Capture the cell that displays the provided text and extract its [X, Y] central coordinate. 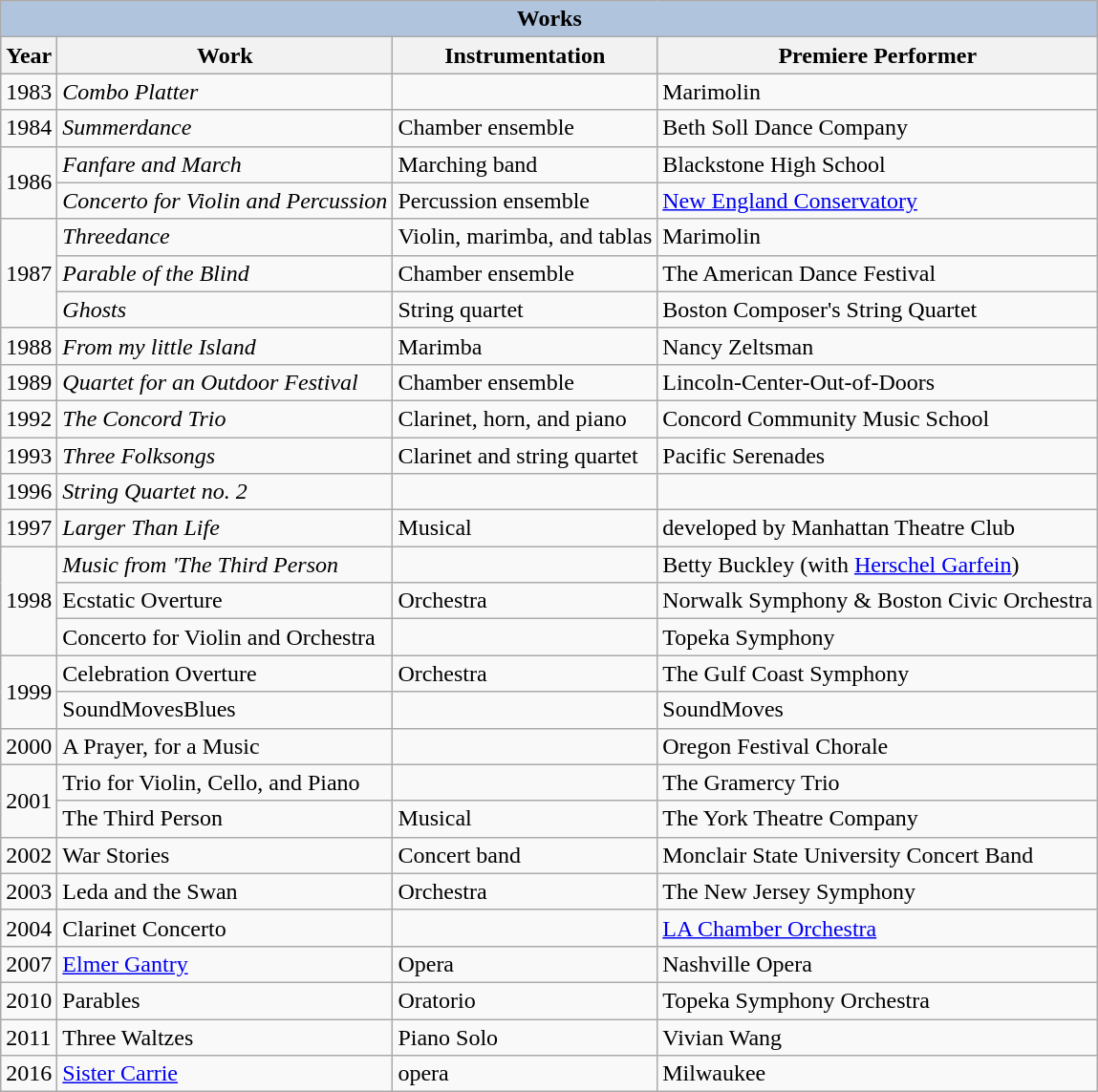
LA Chamber Orchestra [877, 928]
Clarinet and string quartet [526, 456]
SoundMovesBlues [226, 710]
Boston Composer's String Quartet [877, 310]
Trio for Violin, Cello, and Piano [226, 782]
From my little Island [226, 346]
Beth Soll Dance Company [877, 128]
Instrumentation [526, 55]
Concord Community Music School [877, 418]
Oregon Festival Chorale [877, 746]
Celebration Overture [226, 674]
2000 [29, 746]
1984 [29, 128]
War Stories [226, 855]
Pacific Serenades [877, 456]
Quartet for an Outdoor Festival [226, 382]
SoundMoves [877, 710]
2011 [29, 1037]
1993 [29, 456]
Topeka Symphony Orchestra [877, 1000]
1998 [29, 601]
Clarinet Concerto [226, 928]
Nancy Zeltsman [877, 346]
Three Waltzes [226, 1037]
Leda and the Swan [226, 891]
opera [526, 1074]
2003 [29, 891]
Blackstone High School [877, 164]
1997 [29, 528]
Violin, marimba, and tablas [526, 237]
The American Dance Festival [877, 273]
String Quartet no. 2 [226, 492]
2001 [29, 801]
String quartet [526, 310]
developed by Manhattan Theatre Club [877, 528]
Lincoln-Center-Out-of-Doors [877, 382]
A Prayer, for a Music [226, 746]
1983 [29, 92]
The Third Person [226, 819]
The New Jersey Symphony [877, 891]
1992 [29, 418]
2004 [29, 928]
Fanfare and March [226, 164]
Marimba [526, 346]
2002 [29, 855]
2010 [29, 1000]
Clarinet, horn, and piano [526, 418]
Oratorio [526, 1000]
Music from 'The Third Person [226, 565]
The Concord Trio [226, 418]
Parable of the Blind [226, 273]
Vivian Wang [877, 1037]
Year [29, 55]
Elmer Gantry [226, 964]
The Gramercy Trio [877, 782]
Work [226, 55]
Marching band [526, 164]
Ghosts [226, 310]
Three Folksongs [226, 456]
1999 [29, 692]
2016 [29, 1074]
2007 [29, 964]
1989 [29, 382]
Piano Solo [526, 1037]
Norwalk Symphony & Boston Civic Orchestra [877, 601]
Threedance [226, 237]
Concerto for Violin and Orchestra [226, 637]
Parables [226, 1000]
Monclair State University Concert Band [877, 855]
Combo Platter [226, 92]
1986 [29, 182]
Concert band [526, 855]
Summerdance [226, 128]
Nashville Opera [877, 964]
Betty Buckley (with Herschel Garfein) [877, 565]
1987 [29, 273]
Sister Carrie [226, 1074]
Ecstatic Overture [226, 601]
1996 [29, 492]
Topeka Symphony [877, 637]
Larger Than Life [226, 528]
The Gulf Coast Symphony [877, 674]
Premiere Performer [877, 55]
The York Theatre Company [877, 819]
Works [549, 19]
1988 [29, 346]
Percussion ensemble [526, 201]
Concerto for Violin and Percussion [226, 201]
New England Conservatory [877, 201]
Milwaukee [877, 1074]
Opera [526, 964]
